From the cell containing the given text, extract its center point as (x, y) coordinate. 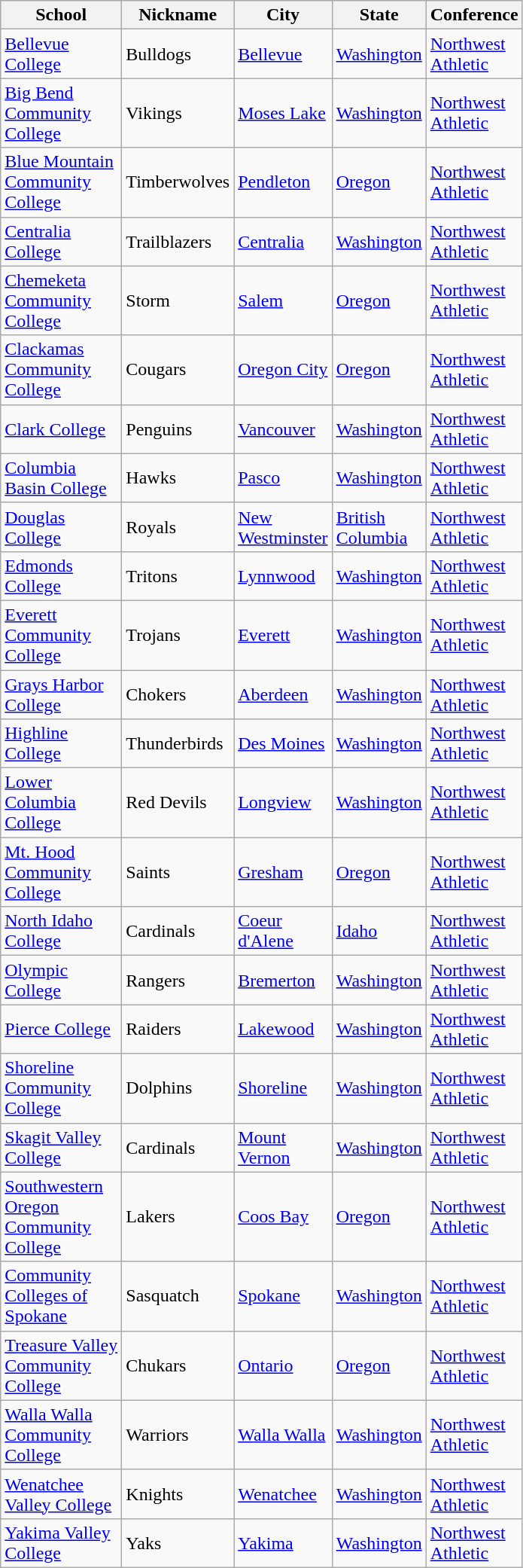
Sasquatch (178, 1296)
Douglas College (62, 527)
Cougars (178, 370)
Mount Vernon (283, 1148)
Tritons (178, 575)
Vancouver (283, 429)
Raiders (178, 1029)
Everett Community College (62, 635)
Big Bend Community College (62, 113)
Nickname (178, 15)
Community Colleges of Spokane (62, 1296)
Rangers (178, 981)
New Westminster (283, 527)
Ontario (283, 1365)
Highline College (62, 744)
Everett (283, 635)
Warriors (178, 1435)
Grays Harbor College (62, 694)
Chokers (178, 694)
Lynnwood (283, 575)
Aberdeen (283, 694)
Knights (178, 1494)
Pasco (283, 477)
Thunderbirds (178, 744)
Oregon City (283, 370)
Clark College (62, 429)
Des Moines (283, 744)
Penguins (178, 429)
Gresham (283, 872)
Salem (283, 300)
Centralia (283, 241)
Royals (178, 527)
Conference (474, 15)
Skagit Valley College (62, 1148)
Storm (178, 300)
Spokane (283, 1296)
Saints (178, 872)
Bellevue (283, 54)
Coos Bay (283, 1217)
Yaks (178, 1542)
City (283, 15)
Walla Walla Community College (62, 1435)
Chemeketa Community College (62, 300)
Red Devils (178, 803)
State (379, 15)
Bremerton (283, 981)
Mt. Hood Community College (62, 872)
Yakima Valley College (62, 1542)
Clackamas Community College (62, 370)
Hawks (178, 477)
Southwestern Oregon Community College (62, 1217)
Yakima (283, 1542)
Timberwolves (178, 182)
Trojans (178, 635)
Dolphins (178, 1088)
Coeur d'Alene (283, 931)
School (62, 15)
Lower Columbia College (62, 803)
Lakewood (283, 1029)
Centralia College (62, 241)
Longview (283, 803)
Treasure Valley Community College (62, 1365)
North Idaho College (62, 931)
Shoreline Community College (62, 1088)
Chukars (178, 1365)
Wenatchee Valley College (62, 1494)
Idaho (379, 931)
Blue Mountain Community College (62, 182)
Shoreline (283, 1088)
Olympic College (62, 981)
Pendleton (283, 182)
Columbia Basin College (62, 477)
British Columbia (379, 527)
Edmonds College (62, 575)
Moses Lake (283, 113)
Trailblazers (178, 241)
Bulldogs (178, 54)
Pierce College (62, 1029)
Lakers (178, 1217)
Bellevue College (62, 54)
Vikings (178, 113)
Wenatchee (283, 1494)
Walla Walla (283, 1435)
